Pinpoint the cell where the given text exists, returning its [x, y] midpoint coordinate. 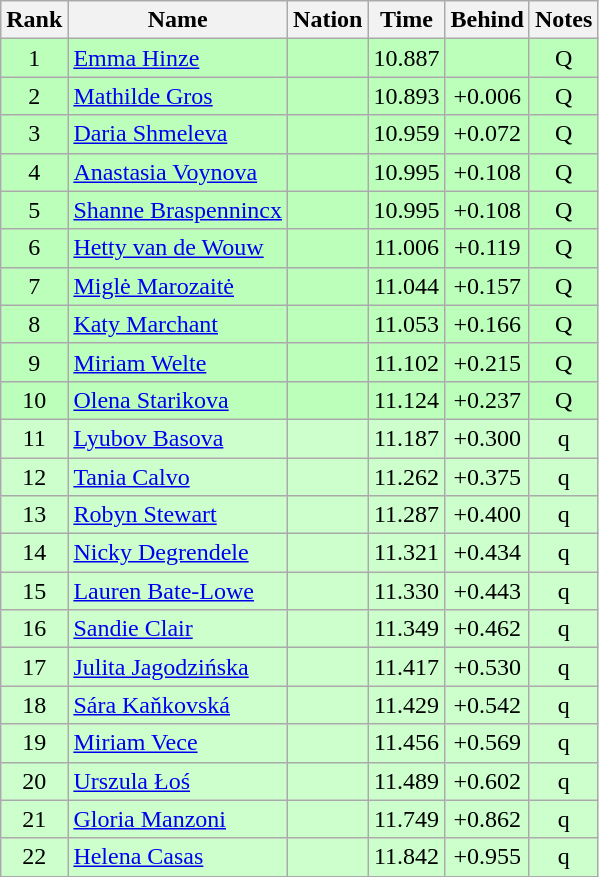
Sára Kaňkovská [178, 705]
19 [34, 743]
21 [34, 819]
9 [34, 362]
Miriam Vece [178, 743]
11.287 [406, 515]
10.887 [406, 58]
11.429 [406, 705]
Nation [328, 20]
12 [34, 477]
Urszula Łoś [178, 781]
Robyn Stewart [178, 515]
8 [34, 324]
3 [34, 134]
+0.955 [487, 857]
11.349 [406, 629]
Julita Jagodzińska [178, 667]
+0.569 [487, 743]
Time [406, 20]
+0.072 [487, 134]
4 [34, 172]
Rank [34, 20]
11.053 [406, 324]
11.262 [406, 477]
Miriam Welte [178, 362]
6 [34, 248]
1 [34, 58]
Shanne Braspennincx [178, 210]
Lyubov Basova [178, 438]
11.456 [406, 743]
10.893 [406, 96]
+0.862 [487, 819]
+0.119 [487, 248]
11 [34, 438]
5 [34, 210]
Olena Starikova [178, 400]
+0.542 [487, 705]
11.321 [406, 553]
+0.237 [487, 400]
2 [34, 96]
Anastasia Voynova [178, 172]
Miglė Marozaitė [178, 286]
+0.434 [487, 553]
Mathilde Gros [178, 96]
+0.530 [487, 667]
11.489 [406, 781]
11.044 [406, 286]
11.842 [406, 857]
17 [34, 667]
+0.006 [487, 96]
Emma Hinze [178, 58]
Hetty van de Wouw [178, 248]
+0.462 [487, 629]
+0.375 [487, 477]
18 [34, 705]
+0.443 [487, 591]
11.124 [406, 400]
11.749 [406, 819]
Helena Casas [178, 857]
Nicky Degrendele [178, 553]
22 [34, 857]
Tania Calvo [178, 477]
11.006 [406, 248]
7 [34, 286]
+0.300 [487, 438]
11.417 [406, 667]
20 [34, 781]
Behind [487, 20]
14 [34, 553]
+0.166 [487, 324]
Name [178, 20]
13 [34, 515]
11.187 [406, 438]
Notes [563, 20]
Daria Shmeleva [178, 134]
10 [34, 400]
+0.215 [487, 362]
16 [34, 629]
+0.602 [487, 781]
Gloria Manzoni [178, 819]
Sandie Clair [178, 629]
Katy Marchant [178, 324]
10.959 [406, 134]
11.330 [406, 591]
+0.157 [487, 286]
Lauren Bate-Lowe [178, 591]
+0.400 [487, 515]
15 [34, 591]
11.102 [406, 362]
